Find where the given text appears and provide that cell's center as (x, y) coordinate. 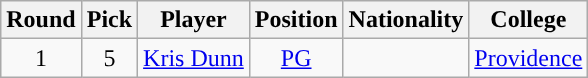
College (528, 20)
Position (296, 20)
1 (41, 58)
Pick (109, 20)
Kris Dunn (194, 58)
PG (296, 58)
Player (194, 20)
Providence (528, 58)
Round (41, 20)
Nationality (406, 20)
5 (109, 58)
